Provide the (X, Y) coordinate of the cell's center where the given text is located.  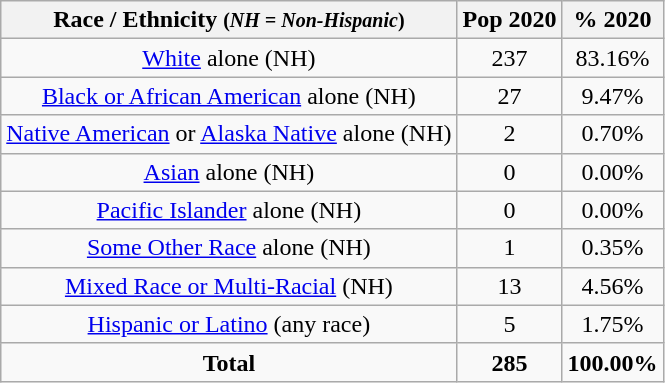
Pacific Islander alone (NH) (229, 210)
0.70% (612, 134)
Pop 2020 (510, 20)
9.47% (612, 96)
Race / Ethnicity (NH = Non-Hispanic) (229, 20)
1 (510, 248)
5 (510, 324)
2 (510, 134)
Mixed Race or Multi-Racial (NH) (229, 286)
4.56% (612, 286)
13 (510, 286)
Hispanic or Latino (any race) (229, 324)
237 (510, 58)
Asian alone (NH) (229, 172)
27 (510, 96)
White alone (NH) (229, 58)
Native American or Alaska Native alone (NH) (229, 134)
0.35% (612, 248)
Black or African American alone (NH) (229, 96)
285 (510, 362)
1.75% (612, 324)
100.00% (612, 362)
Some Other Race alone (NH) (229, 248)
Total (229, 362)
83.16% (612, 58)
% 2020 (612, 20)
